Detect which cell encompasses the target text, then output its [x, y] center coordinate. 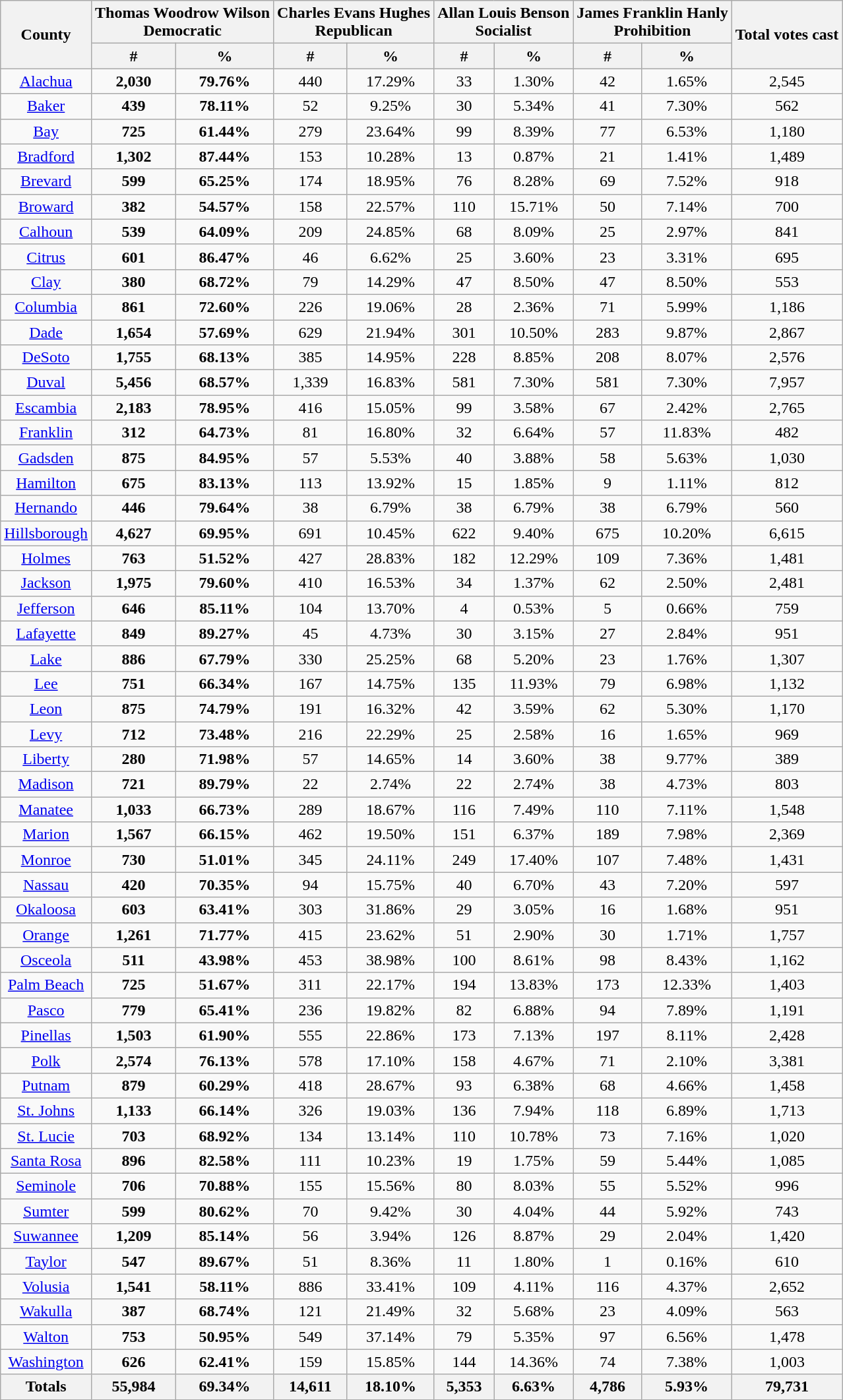
Charles Evans HughesRepublican [354, 22]
43.98% [225, 960]
70 [311, 1211]
82.58% [225, 1161]
Thomas Woodrow WilsonDemocratic [182, 22]
82 [464, 1010]
78.11% [225, 106]
3.88% [534, 458]
28.67% [390, 1085]
Taylor [46, 1261]
Putnam [46, 1085]
70.88% [225, 1186]
Broward [46, 207]
511 [133, 960]
879 [133, 1085]
Osceola [46, 960]
7.52% [687, 181]
James Franklin HanlyProhibition [652, 22]
2.58% [534, 734]
7.48% [687, 860]
8.03% [534, 1186]
5.20% [534, 658]
549 [311, 1337]
19.06% [390, 307]
79,731 [787, 1387]
1,209 [133, 1236]
560 [787, 508]
7.89% [687, 1010]
Nassau [46, 885]
1,033 [133, 810]
64.73% [225, 433]
62.41% [225, 1362]
Jefferson [46, 608]
1.75% [534, 1161]
759 [787, 608]
46 [311, 257]
68.74% [225, 1312]
4 [464, 608]
2,030 [133, 81]
68.13% [225, 358]
6.63% [534, 1387]
167 [311, 684]
73 [608, 1135]
8.87% [534, 1236]
51.67% [225, 985]
1,085 [787, 1161]
6.98% [687, 684]
303 [311, 910]
5,353 [464, 1387]
0.66% [687, 608]
134 [311, 1135]
326 [311, 1110]
17.40% [534, 860]
Franklin [46, 433]
Hernando [46, 508]
2.36% [534, 307]
4.09% [687, 1312]
6,615 [787, 533]
6.37% [534, 835]
8.43% [687, 960]
249 [464, 860]
Orange [46, 935]
1.80% [534, 1261]
4.66% [687, 1085]
312 [133, 433]
72.60% [225, 307]
700 [787, 207]
80 [464, 1186]
1,420 [787, 1236]
65.25% [225, 181]
4.11% [534, 1287]
76 [464, 181]
68.92% [225, 1135]
113 [311, 483]
385 [311, 358]
50.95% [225, 1337]
8.85% [534, 358]
7.11% [687, 810]
695 [787, 257]
24.11% [390, 860]
691 [311, 533]
13.83% [534, 985]
382 [133, 207]
1,180 [787, 131]
8.07% [687, 358]
5.34% [534, 106]
58 [608, 458]
16.80% [390, 433]
4,786 [608, 1387]
5.99% [687, 307]
Suwannee [46, 1236]
83.13% [225, 483]
98 [608, 960]
155 [311, 1186]
2,545 [787, 81]
13.14% [390, 1135]
1,975 [133, 583]
78.95% [225, 408]
Hamilton [46, 483]
Total votes cast [787, 34]
14.65% [390, 759]
21.49% [390, 1312]
730 [133, 860]
703 [133, 1135]
93 [464, 1085]
2,428 [787, 1035]
6.89% [687, 1110]
9.87% [687, 332]
89.79% [225, 784]
301 [464, 332]
21.94% [390, 332]
85.11% [225, 608]
601 [133, 257]
22.17% [390, 985]
427 [311, 558]
33 [464, 81]
1,458 [787, 1085]
Lee [46, 684]
1,170 [787, 709]
416 [311, 408]
1,133 [133, 1110]
896 [133, 1161]
100 [464, 960]
1,478 [787, 1337]
Washington [46, 1362]
43 [608, 885]
462 [311, 835]
15.56% [390, 1186]
19.03% [390, 1110]
37.14% [390, 1337]
41 [608, 106]
208 [608, 358]
68.57% [225, 383]
69.34% [225, 1387]
622 [464, 533]
7.16% [687, 1135]
280 [133, 759]
Leon [46, 709]
Levy [46, 734]
60.29% [225, 1085]
1,186 [787, 307]
4.37% [687, 1287]
7.36% [687, 558]
9 [608, 483]
10.45% [390, 533]
629 [311, 332]
562 [787, 106]
763 [133, 558]
439 [133, 106]
153 [311, 156]
66.14% [225, 1110]
15 [464, 483]
86.47% [225, 257]
14,611 [311, 1387]
80.62% [225, 1211]
Baker [46, 106]
17.10% [390, 1060]
16.53% [390, 583]
136 [464, 1110]
1,481 [787, 558]
5.53% [390, 458]
77 [608, 131]
Sumter [46, 1211]
2,652 [787, 1287]
74 [608, 1362]
23.62% [390, 935]
1,755 [133, 358]
14.95% [390, 358]
563 [787, 1312]
70.35% [225, 885]
1.68% [687, 910]
51.01% [225, 860]
Manatee [46, 810]
84.95% [225, 458]
3.05% [534, 910]
13.70% [390, 608]
Totals [46, 1387]
415 [311, 935]
58.11% [225, 1287]
Santa Rosa [46, 1161]
51.52% [225, 558]
45 [311, 633]
5.44% [687, 1161]
11.93% [534, 684]
87.44% [225, 156]
Brevard [46, 181]
2,867 [787, 332]
1,030 [787, 458]
5 [608, 608]
7.49% [534, 810]
1,548 [787, 810]
74.79% [225, 709]
Okaloosa [46, 910]
174 [311, 181]
849 [133, 633]
0.87% [534, 156]
228 [464, 358]
104 [311, 608]
Pasco [46, 1010]
Citrus [46, 257]
8.36% [390, 1261]
Pinellas [46, 1035]
22.86% [390, 1035]
Palm Beach [46, 985]
7.14% [687, 207]
15.05% [390, 408]
17.29% [390, 81]
743 [787, 1211]
31.86% [390, 910]
135 [464, 684]
24.85% [390, 232]
33.41% [390, 1287]
2.97% [687, 232]
4.67% [534, 1060]
5.30% [687, 709]
18.95% [390, 181]
67 [608, 408]
2,576 [787, 358]
706 [133, 1186]
345 [311, 860]
Walton [46, 1337]
803 [787, 784]
79.64% [225, 508]
1,307 [787, 658]
10.23% [390, 1161]
66.73% [225, 810]
6.53% [687, 131]
22.29% [390, 734]
1.41% [687, 156]
603 [133, 910]
23.64% [390, 131]
3.94% [390, 1236]
5.63% [687, 458]
55 [608, 1186]
5.68% [534, 1312]
10.78% [534, 1135]
159 [311, 1362]
Dade [46, 332]
191 [311, 709]
7.38% [687, 1362]
79.60% [225, 583]
8.39% [534, 131]
107 [608, 860]
861 [133, 307]
Escambia [46, 408]
1,191 [787, 1010]
12.29% [534, 558]
27 [608, 633]
85.14% [225, 1236]
7.94% [534, 1110]
410 [311, 583]
121 [311, 1312]
2,369 [787, 835]
Bradford [46, 156]
Allan Louis BensonSocialist [504, 22]
6.70% [534, 885]
8.11% [687, 1035]
1,302 [133, 156]
Bay [46, 131]
5.52% [687, 1186]
3.15% [534, 633]
189 [608, 835]
9.40% [534, 533]
446 [133, 508]
118 [608, 1110]
1.71% [687, 935]
Liberty [46, 759]
Duval [46, 383]
Columbia [46, 307]
597 [787, 885]
626 [133, 1362]
197 [608, 1035]
5,456 [133, 383]
54.57% [225, 207]
59 [608, 1161]
38.98% [390, 960]
2.50% [687, 583]
89.67% [225, 1261]
Alachua [46, 81]
Lafayette [46, 633]
St. Lucie [46, 1135]
1,003 [787, 1362]
9.25% [390, 106]
209 [311, 232]
144 [464, 1362]
5.93% [687, 1387]
539 [133, 232]
555 [311, 1035]
646 [133, 608]
11 [464, 1261]
721 [133, 784]
64.09% [225, 232]
8.09% [534, 232]
812 [787, 483]
6.62% [390, 257]
712 [133, 734]
8.28% [534, 181]
387 [133, 1312]
2,183 [133, 408]
Lake [46, 658]
311 [311, 985]
14 [464, 759]
21 [608, 156]
751 [133, 684]
1,503 [133, 1035]
1,489 [787, 156]
DeSoto [46, 358]
10.20% [687, 533]
1,567 [133, 835]
216 [311, 734]
52 [311, 106]
0.16% [687, 1261]
13 [464, 156]
6.64% [534, 433]
57.69% [225, 332]
1,541 [133, 1287]
440 [311, 81]
6.88% [534, 1010]
4,627 [133, 533]
71.77% [225, 935]
182 [464, 558]
44 [608, 1211]
69.95% [225, 533]
9.77% [687, 759]
1,403 [787, 985]
Polk [46, 1060]
Jackson [46, 583]
St. Johns [46, 1110]
55,984 [133, 1387]
7.13% [534, 1035]
14.29% [390, 282]
111 [311, 1161]
18.67% [390, 810]
15.75% [390, 885]
9.42% [390, 1211]
14.75% [390, 684]
3.31% [687, 257]
918 [787, 181]
66.15% [225, 835]
5.35% [534, 1337]
66.34% [225, 684]
19.82% [390, 1010]
194 [464, 985]
610 [787, 1261]
18.10% [390, 1387]
1,261 [133, 935]
Calhoun [46, 232]
2.10% [687, 1060]
65.41% [225, 1010]
389 [787, 759]
Monroe [46, 860]
71.98% [225, 759]
841 [787, 232]
2.04% [687, 1236]
68.72% [225, 282]
Volusia [46, 1287]
8.61% [534, 960]
453 [311, 960]
1,757 [787, 935]
61.90% [225, 1035]
7,957 [787, 383]
Gadsden [46, 458]
56 [311, 1236]
547 [133, 1261]
11.83% [687, 433]
19 [464, 1161]
330 [311, 658]
1,162 [787, 960]
236 [311, 1010]
969 [787, 734]
578 [311, 1060]
61.44% [225, 131]
380 [133, 282]
10.28% [390, 156]
2.42% [687, 408]
289 [311, 810]
6.38% [534, 1085]
Seminole [46, 1186]
3.59% [534, 709]
226 [311, 307]
28.83% [390, 558]
2,765 [787, 408]
7.20% [687, 885]
2.90% [534, 935]
12.33% [687, 985]
63.41% [225, 910]
76.13% [225, 1060]
0.53% [534, 608]
13.92% [390, 483]
50 [608, 207]
5.92% [687, 1211]
151 [464, 835]
1,132 [787, 684]
779 [133, 1010]
553 [787, 282]
1.30% [534, 81]
1 [608, 1261]
73.48% [225, 734]
81 [311, 433]
22.57% [390, 207]
Wakulla [46, 1312]
28 [464, 307]
1.37% [534, 583]
279 [311, 131]
1,339 [311, 383]
1.11% [687, 483]
482 [787, 433]
1.85% [534, 483]
97 [608, 1337]
126 [464, 1236]
16.83% [390, 383]
79.76% [225, 81]
1,713 [787, 1110]
7.98% [687, 835]
1,020 [787, 1135]
69 [608, 181]
283 [608, 332]
14.36% [534, 1362]
Marion [46, 835]
19.50% [390, 835]
County [46, 34]
418 [311, 1085]
15.71% [534, 207]
2,481 [787, 583]
25.25% [390, 658]
Hillsborough [46, 533]
89.27% [225, 633]
420 [133, 885]
2,574 [133, 1060]
996 [787, 1186]
Holmes [46, 558]
6.56% [687, 1337]
3.58% [534, 408]
1,431 [787, 860]
1,654 [133, 332]
3,381 [787, 1060]
2.84% [687, 633]
10.50% [534, 332]
Clay [46, 282]
34 [464, 583]
1.76% [687, 658]
16.32% [390, 709]
4.04% [534, 1211]
753 [133, 1337]
Madison [46, 784]
67.79% [225, 658]
15.85% [390, 1362]
